Pinpoint the cell where the given text exists, returning its (X, Y) midpoint coordinate. 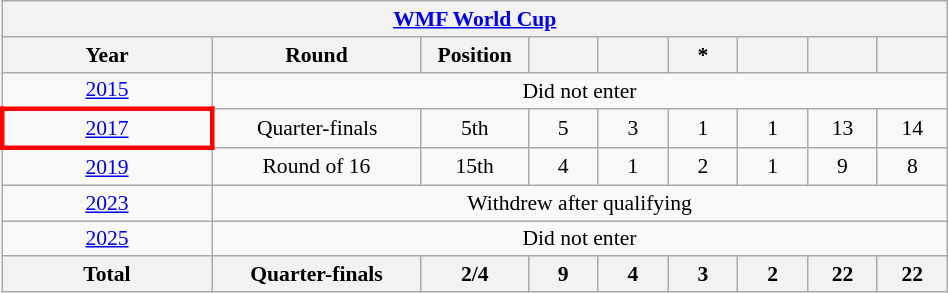
2025 (106, 239)
Position (474, 55)
15th (474, 166)
2019 (106, 166)
Year (106, 55)
Round (316, 55)
2015 (106, 90)
Withdrew after qualifying (580, 203)
5th (474, 130)
WMF World Cup (474, 19)
14 (912, 130)
8 (912, 166)
13 (843, 130)
Total (106, 275)
2023 (106, 203)
* (703, 55)
5 (563, 130)
Round of 16 (316, 166)
2/4 (474, 275)
2017 (106, 130)
